Identify which cell holds the provided text, then report its (x, y) central coordinate. 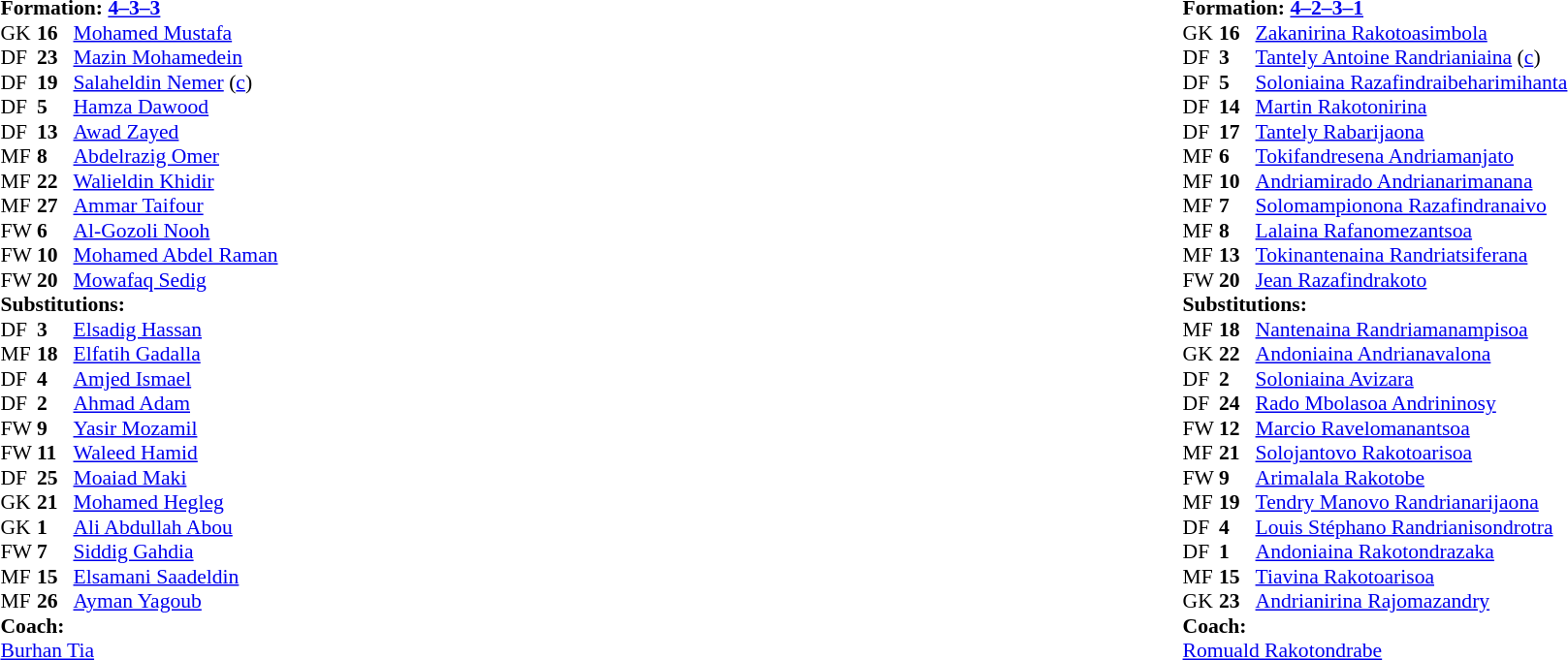
Hamza Dawood (176, 108)
26 (55, 602)
Tokinantenaina Randriatsiferana (1412, 255)
Siddig Gahdia (176, 551)
Walieldin Khidir (176, 181)
Andoniaina Andrianavalona (1412, 354)
Ammar Taifour (176, 206)
Elfatih Gadalla (176, 354)
25 (55, 478)
Louis Stéphano Randrianisondrotra (1412, 527)
Soloniaina Avizara (1412, 379)
Tantely Rabarijaona (1412, 132)
Abdelrazig Omer (176, 156)
Tiavina Rakotoarisoa (1412, 577)
Lalaina Rafanomezantsoa (1412, 231)
Andriamirado Andrianarimanana (1412, 181)
Ahmad Adam (176, 404)
Tendry Manovo Randrianarijaona (1412, 503)
Soloniaina Razafindraibeharimihanta (1412, 82)
Mohamed Abdel Raman (176, 255)
Yasir Mozamil (176, 428)
Moaiad Maki (176, 478)
Tokifandresena Andriamanjato (1412, 156)
Jean Razafindrakoto (1412, 280)
Mazin Mohamedein (176, 57)
27 (55, 206)
24 (1237, 404)
Solomampionona Razafindranaivo (1412, 206)
Andrianirina Rajomazandry (1412, 602)
Al-Gozoli Nooh (176, 231)
Mowafaq Sedig (176, 280)
11 (55, 453)
Elsadig Hassan (176, 330)
14 (1237, 108)
Ayman Yagoub (176, 602)
Marcio Ravelomanantsoa (1412, 428)
Arimalala Rakotobe (1412, 478)
Nantenaina Randriamanampisoa (1412, 330)
Zakanirina Rakotoasimbola (1412, 33)
Martin Rakotonirina (1412, 108)
Mohamed Hegleg (176, 503)
Solojantovo Rakotoarisoa (1412, 453)
Amjed Ismael (176, 379)
12 (1237, 428)
Mohamed Mustafa (176, 33)
Ali Abdullah Abou (176, 527)
17 (1237, 132)
Andoniaina Rakotondrazaka (1412, 551)
Waleed Hamid (176, 453)
Rado Mbolasoa Andrininosy (1412, 404)
Awad Zayed (176, 132)
Salaheldin Nemer (c) (176, 82)
Tantely Antoine Randrianiaina (c) (1412, 57)
Elsamani Saadeldin (176, 577)
